Pinpoint the cell where the given text exists, returning its [X, Y] midpoint coordinate. 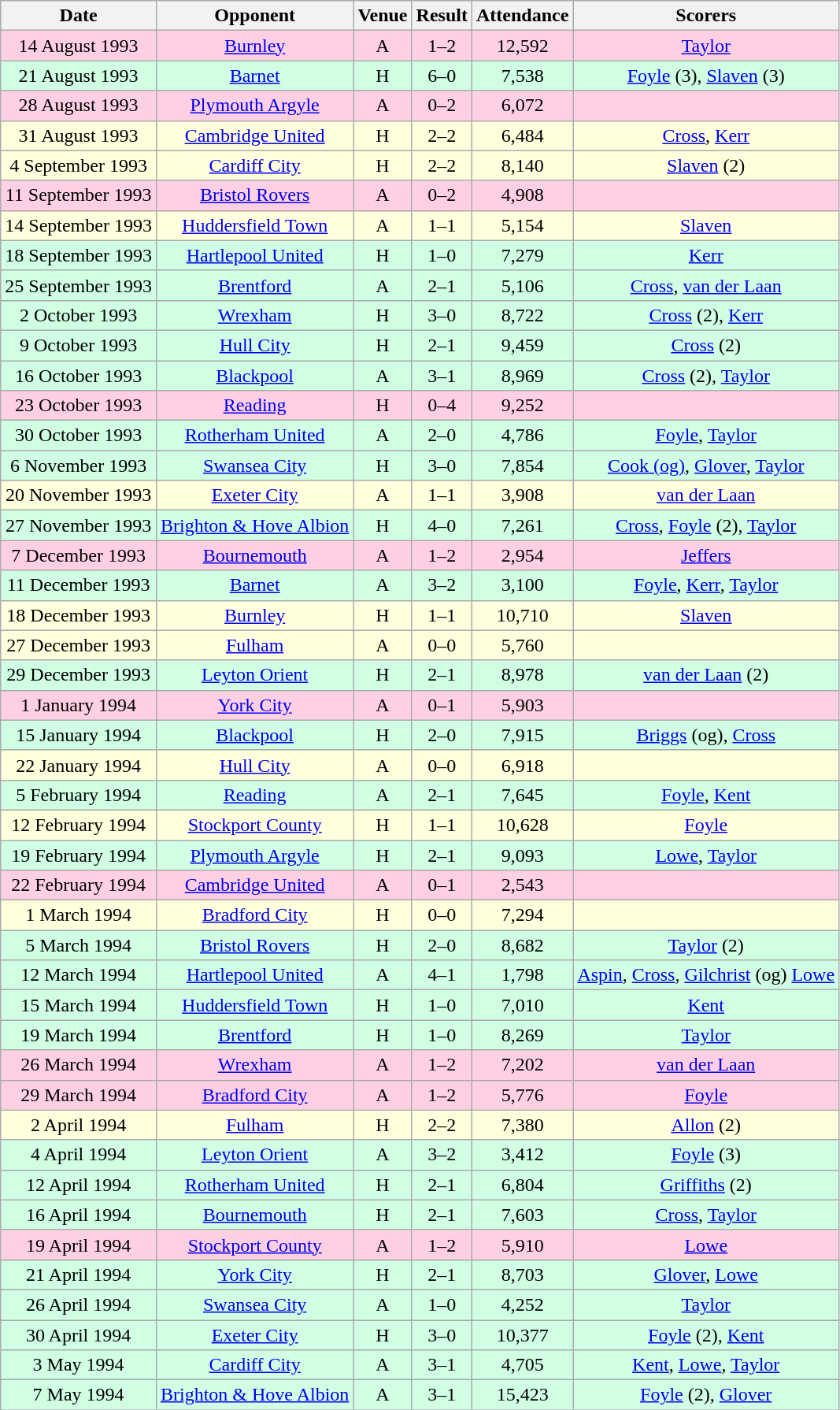
2,543 [522, 885]
26 March 1994 [79, 1065]
Glover, Lowe [706, 1275]
Cook (og), Glover, Taylor [706, 466]
7,603 [522, 1215]
Cross (2) [706, 345]
11 December 1993 [79, 585]
2 April 1994 [79, 1125]
3 May 1994 [79, 1365]
Cross (2), Kerr [706, 315]
19 February 1994 [79, 855]
20 November 1993 [79, 495]
van der Laan (2) [706, 675]
Venue [383, 16]
8,140 [522, 165]
6,804 [522, 1185]
Foyle (2), Kent [706, 1335]
12,592 [522, 46]
Foyle (3), Slaven (3) [706, 76]
6,918 [522, 765]
Kent [706, 1005]
25 September 1993 [79, 285]
Cross, Kerr [706, 135]
3,100 [522, 585]
6–0 [442, 76]
Foyle, Kerr, Taylor [706, 585]
27 December 1993 [79, 645]
4–1 [442, 975]
31 August 1993 [79, 135]
15,423 [522, 1395]
7,854 [522, 466]
4,705 [522, 1365]
7,279 [522, 255]
5,903 [522, 705]
7,538 [522, 76]
Slaven (2) [706, 165]
16 October 1993 [79, 376]
7,202 [522, 1065]
Aspin, Cross, Gilchrist (og) Lowe [706, 975]
Cross (2), Taylor [706, 376]
Allon (2) [706, 1125]
4,908 [522, 195]
9,459 [522, 345]
28 August 1993 [79, 106]
4,786 [522, 436]
16 April 1994 [79, 1215]
1 January 1994 [79, 705]
8,969 [522, 376]
Foyle (3) [706, 1155]
10,710 [522, 615]
29 December 1993 [79, 675]
Jeffers [706, 555]
18 December 1993 [79, 615]
7,294 [522, 915]
10,377 [522, 1335]
5,154 [522, 225]
0–4 [442, 406]
6,484 [522, 135]
7,645 [522, 795]
Foyle, Taylor [706, 436]
4,252 [522, 1304]
4–0 [442, 525]
5 March 1994 [79, 945]
15 March 1994 [79, 1005]
12 February 1994 [79, 825]
22 January 1994 [79, 765]
7 December 1993 [79, 555]
4 April 1994 [79, 1155]
11 September 1993 [79, 195]
18 September 1993 [79, 255]
7,915 [522, 735]
12 April 1994 [79, 1185]
7,010 [522, 1005]
7,261 [522, 525]
Opponent [254, 16]
Taylor (2) [706, 945]
4 September 1993 [79, 165]
Foyle (2), Glover [706, 1395]
5 February 1994 [79, 795]
14 August 1993 [79, 46]
7,380 [522, 1125]
10,628 [522, 825]
5,760 [522, 645]
8,682 [522, 945]
7 May 1994 [79, 1395]
15 January 1994 [79, 735]
21 April 1994 [79, 1275]
6,072 [522, 106]
19 April 1994 [79, 1245]
26 April 1994 [79, 1304]
8,722 [522, 315]
Attendance [522, 16]
Briggs (og), Cross [706, 735]
12 March 1994 [79, 975]
14 September 1993 [79, 225]
Cross, Taylor [706, 1215]
21 August 1993 [79, 76]
5,776 [522, 1095]
9,252 [522, 406]
3,908 [522, 495]
22 February 1994 [79, 885]
5,910 [522, 1245]
27 November 1993 [79, 525]
8,978 [522, 675]
8,269 [522, 1035]
Kent, Lowe, Taylor [706, 1365]
Date [79, 16]
1 March 1994 [79, 915]
30 April 1994 [79, 1335]
Griffiths (2) [706, 1185]
23 October 1993 [79, 406]
3,412 [522, 1155]
Kerr [706, 255]
Cross, van der Laan [706, 285]
6 November 1993 [79, 466]
2 October 1993 [79, 315]
1,798 [522, 975]
Result [442, 16]
Lowe, Taylor [706, 855]
19 March 1994 [79, 1035]
29 March 1994 [79, 1095]
Lowe [706, 1245]
9 October 1993 [79, 345]
Cross, Foyle (2), Taylor [706, 525]
30 October 1993 [79, 436]
2,954 [522, 555]
9,093 [522, 855]
Scorers [706, 16]
5,106 [522, 285]
8,703 [522, 1275]
Foyle, Kent [706, 795]
